Capture the cell that displays the provided text and extract its (X, Y) central coordinate. 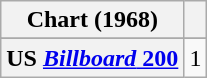
US Billboard 200 (92, 58)
Chart (1968) (92, 20)
1 (196, 58)
